Return the [x, y] coordinate for the center point of the cell that contains the specified text.  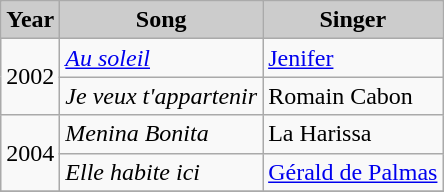
2004 [30, 153]
Je veux t'appartenir [162, 96]
Singer [353, 20]
Year [30, 20]
Elle habite ici [162, 172]
Gérald de Palmas [353, 172]
La Harissa [353, 134]
Au soleil [162, 58]
Menina Bonita [162, 134]
2002 [30, 77]
Romain Cabon [353, 96]
Song [162, 20]
Jenifer [353, 58]
